From the cell containing the given text, extract its center point as (X, Y) coordinate. 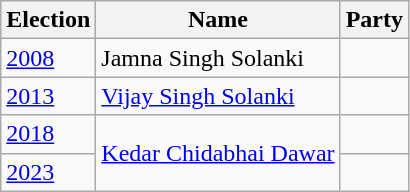
Party (374, 20)
2013 (48, 96)
Jamna Singh Solanki (218, 58)
Kedar Chidabhai Dawar (218, 153)
2018 (48, 134)
Vijay Singh Solanki (218, 96)
2008 (48, 58)
2023 (48, 172)
Election (48, 20)
Name (218, 20)
